Provide the (X, Y) coordinate of the cell's center where the given text is located.  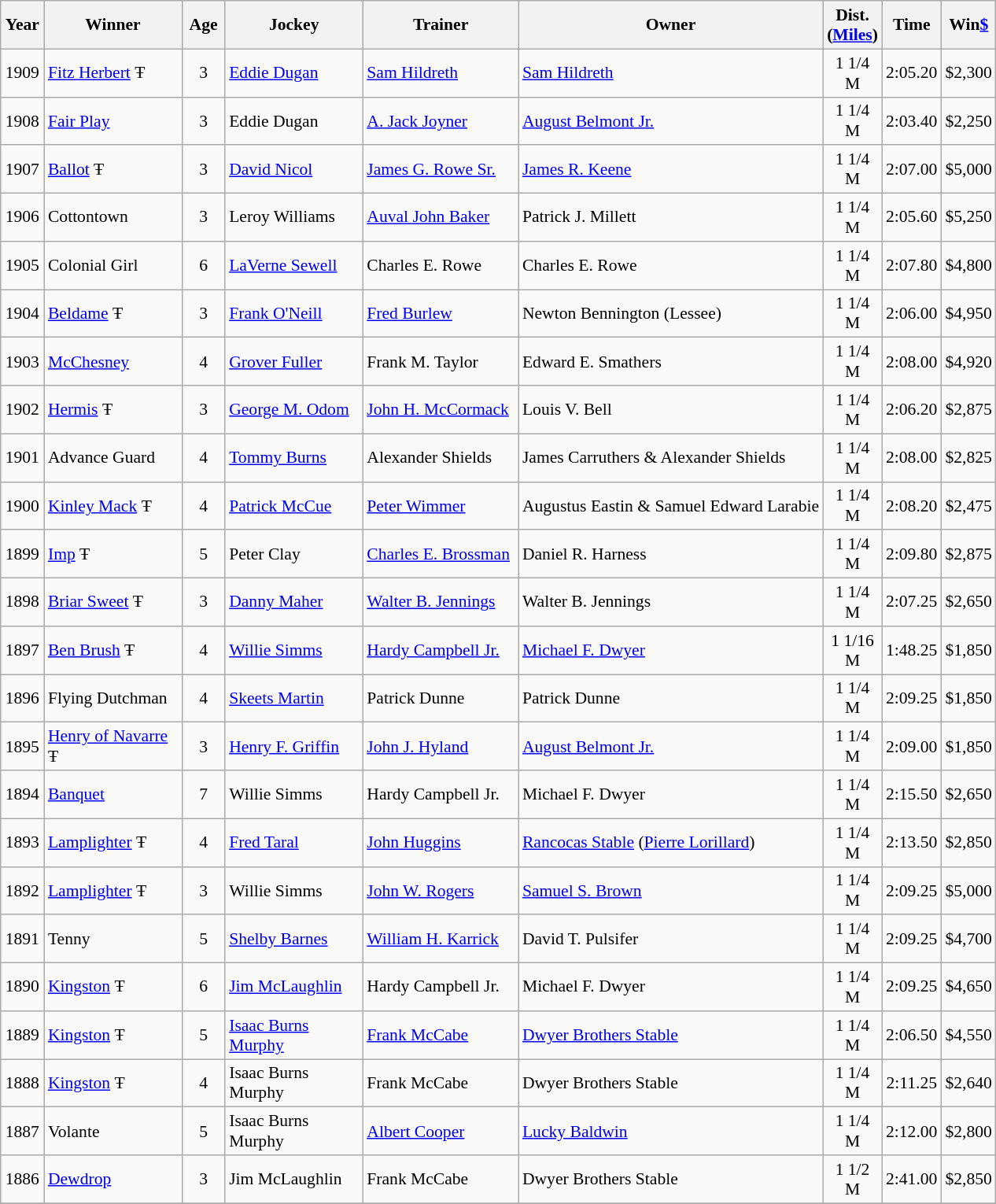
Fred Burlew (441, 313)
Flying Dutchman (113, 699)
Leroy Williams (294, 217)
Time (911, 25)
Beldame Ŧ (113, 313)
1893 (22, 842)
1899 (22, 554)
2:13.50 (911, 842)
2:07.80 (911, 266)
Henry F. Griffin (294, 746)
David T. Pulsifer (670, 940)
Ben Brush Ŧ (113, 650)
Fred Taral (294, 842)
Winner (113, 25)
Edward E. Smathers (670, 362)
2:03.40 (911, 121)
Augustus Eastin & Samuel Edward Larabie (670, 505)
Louis V. Bell (670, 409)
A. Jack Joyner (441, 121)
2:08.20 (911, 505)
Auval John Baker (441, 217)
Danny Maher (294, 603)
2:09.80 (911, 554)
$2,640 (968, 1083)
Win$ (968, 25)
Fair Play (113, 121)
1900 (22, 505)
2:12.00 (911, 1132)
1889 (22, 1036)
Albert Cooper (441, 1132)
William H. Karrick (441, 940)
Ballot Ŧ (113, 170)
$2,800 (968, 1132)
$4,800 (968, 266)
2:05.20 (911, 72)
Hermis Ŧ (113, 409)
Trainer (441, 25)
Banquet (113, 795)
Peter Wimmer (441, 505)
1892 (22, 891)
1 1/2 M (853, 1179)
$2,825 (968, 458)
1906 (22, 217)
$4,550 (968, 1036)
1:48.25 (911, 650)
1901 (22, 458)
Imp Ŧ (113, 554)
George M. Odom (294, 409)
2:41.00 (911, 1179)
Kinley Mack Ŧ (113, 505)
2:06.00 (911, 313)
$2,475 (968, 505)
David Nicol (294, 170)
Volante (113, 1132)
Frank M. Taylor (441, 362)
Skeets Martin (294, 699)
Henry of Navarre Ŧ (113, 746)
1886 (22, 1179)
1 1/16 M (853, 650)
Shelby Barnes (294, 940)
Charles E. Brossman (441, 554)
James R. Keene (670, 170)
Daniel R. Harness (670, 554)
2:07.25 (911, 603)
Newton Bennington (Lessee) (670, 313)
Rancocas Stable (Pierre Lorillard) (670, 842)
Alexander Shields (441, 458)
John W. Rogers (441, 891)
Cottontown (113, 217)
1898 (22, 603)
$4,950 (968, 313)
Frank O'Neill (294, 313)
2:06.20 (911, 409)
Dewdrop (113, 1179)
Age (203, 25)
Dist. (Miles) (853, 25)
LaVerne Sewell (294, 266)
Peter Clay (294, 554)
James G. Rowe Sr. (441, 170)
2:07.00 (911, 170)
$2,250 (968, 121)
1888 (22, 1083)
John H. McCormack (441, 409)
$2,300 (968, 72)
1908 (22, 121)
Colonial Girl (113, 266)
2:06.50 (911, 1036)
1909 (22, 72)
Fitz Herbert Ŧ (113, 72)
2:15.50 (911, 795)
Tenny (113, 940)
1895 (22, 746)
1907 (22, 170)
1896 (22, 699)
2:05.60 (911, 217)
Year (22, 25)
2:11.25 (911, 1083)
$4,650 (968, 987)
Patrick J. Millett (670, 217)
1905 (22, 266)
James Carruthers & Alexander Shields (670, 458)
$4,700 (968, 940)
1894 (22, 795)
$4,920 (968, 362)
1887 (22, 1132)
Patrick McCue (294, 505)
Owner (670, 25)
7 (203, 795)
Advance Guard (113, 458)
John Huggins (441, 842)
2:09.00 (911, 746)
Lucky Baldwin (670, 1132)
John J. Hyland (441, 746)
1891 (22, 940)
Tommy Burns (294, 458)
$5,250 (968, 217)
Briar Sweet Ŧ (113, 603)
1903 (22, 362)
McChesney (113, 362)
1890 (22, 987)
1904 (22, 313)
Samuel S. Brown (670, 891)
Jockey (294, 25)
1897 (22, 650)
Grover Fuller (294, 362)
1902 (22, 409)
